Determine the (X, Y) coordinate at the center of the cell enclosing the given text.  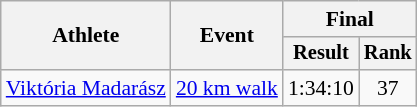
37 (388, 88)
1:34:10 (321, 88)
Athlete (86, 36)
Viktória Madarász (86, 88)
Result (321, 54)
Rank (388, 54)
Final (350, 19)
Event (227, 36)
20 km walk (227, 88)
